Pinpoint the cell where the given text exists, returning its (X, Y) midpoint coordinate. 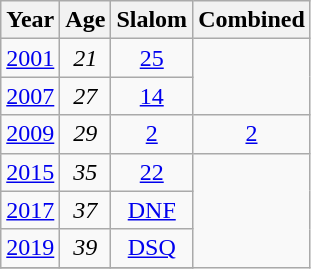
2019 (30, 248)
2001 (30, 58)
Age (86, 20)
2017 (30, 210)
21 (86, 58)
22 (152, 172)
Slalom (152, 20)
29 (86, 134)
27 (86, 96)
2007 (30, 96)
DNF (152, 210)
14 (152, 96)
DSQ (152, 248)
Combined (252, 20)
35 (86, 172)
2009 (30, 134)
39 (86, 248)
2015 (30, 172)
Year (30, 20)
37 (86, 210)
25 (152, 58)
